Provide the (X, Y) coordinate of the cell's center where the given text is located.  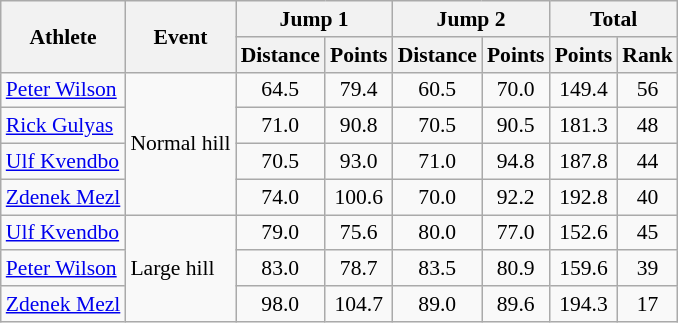
98.0 (280, 304)
74.0 (280, 197)
Jump 1 (314, 19)
181.3 (584, 126)
194.3 (584, 304)
56 (648, 90)
89.0 (438, 304)
39 (648, 269)
90.8 (359, 126)
Total (614, 19)
192.8 (584, 197)
75.6 (359, 233)
159.6 (584, 269)
152.6 (584, 233)
77.0 (516, 233)
64.5 (280, 90)
149.4 (584, 90)
44 (648, 162)
90.5 (516, 126)
Rick Gulyas (64, 126)
Rank (648, 55)
60.5 (438, 90)
89.6 (516, 304)
78.7 (359, 269)
92.2 (516, 197)
79.0 (280, 233)
100.6 (359, 197)
45 (648, 233)
48 (648, 126)
80.0 (438, 233)
83.5 (438, 269)
Athlete (64, 36)
Large hill (180, 268)
Normal hill (180, 143)
93.0 (359, 162)
83.0 (280, 269)
Jump 2 (472, 19)
104.7 (359, 304)
40 (648, 197)
17 (648, 304)
187.8 (584, 162)
94.8 (516, 162)
80.9 (516, 269)
Event (180, 36)
79.4 (359, 90)
